Return the (X, Y) coordinate for the center point of the cell that contains the specified text.  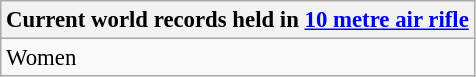
Women (238, 58)
Current world records held in 10 metre air rifle (238, 20)
